Pinpoint the cell where the given text exists, returning its [X, Y] midpoint coordinate. 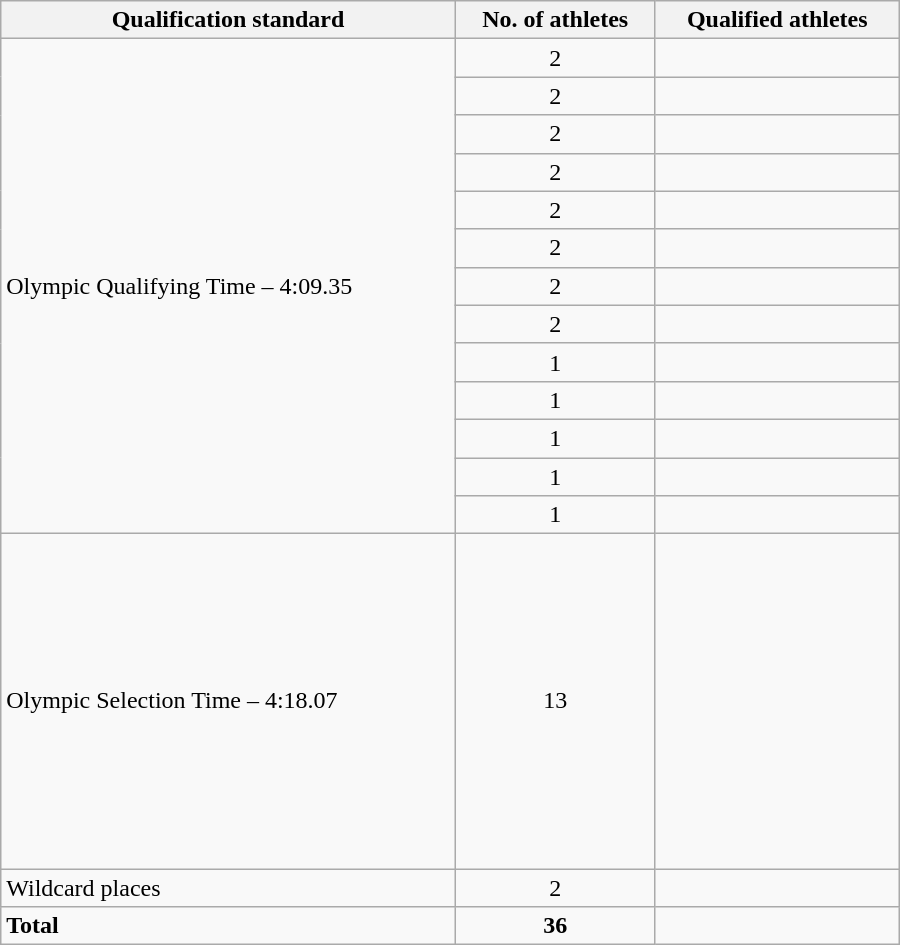
36 [555, 926]
No. of athletes [555, 20]
Olympic Qualifying Time – 4:09.35 [228, 286]
Qualification standard [228, 20]
13 [555, 702]
Total [228, 926]
Wildcard places [228, 888]
Olympic Selection Time – 4:18.07 [228, 702]
Qualified athletes [777, 20]
